Capture the cell that displays the provided text and extract its [x, y] central coordinate. 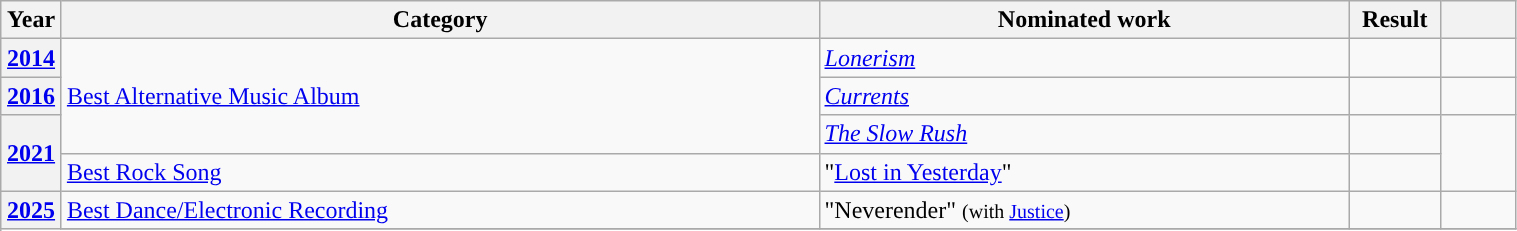
Nominated work [1084, 20]
2014 [32, 58]
2025 [32, 210]
Best Alternative Music Album [440, 96]
Currents [1084, 96]
Year [32, 20]
Best Dance/Electronic Recording [440, 210]
2021 [32, 153]
"Lost in Yesterday" [1084, 172]
2016 [32, 96]
"Neverender" (with Justice) [1084, 210]
Best Rock Song [440, 172]
The Slow Rush [1084, 134]
Category [440, 20]
Result [1394, 20]
Lonerism [1084, 58]
